Determine the (x, y) coordinate at the center of the cell enclosing the given text.  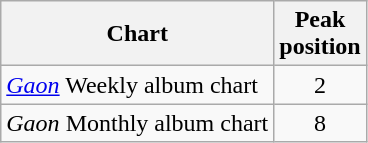
Chart (138, 34)
Peakposition (320, 34)
Gaon Monthly album chart (138, 123)
2 (320, 85)
Gaon Weekly album chart (138, 85)
8 (320, 123)
